Determine the (x, y) coordinate at the center of the cell enclosing the given text.  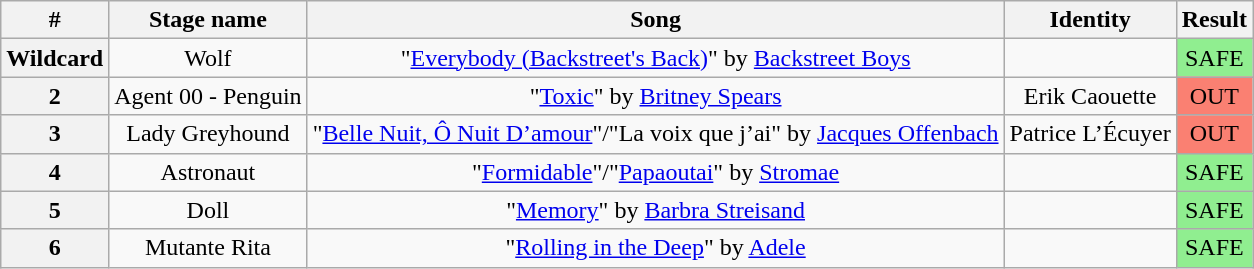
3 (55, 134)
Astronaut (208, 172)
5 (55, 210)
"Belle Nuit, Ô Nuit D’amour"/"La voix que j’ai" by Jacques Offenbach (656, 134)
"Memory" by Barbra Streisand (656, 210)
Song (656, 20)
4 (55, 172)
Mutante Rita (208, 248)
Result (1214, 20)
"Rolling in the Deep" by Adele (656, 248)
Erik Caouette (1090, 96)
Patrice L’Écuyer (1090, 134)
Identity (1090, 20)
Wolf (208, 58)
6 (55, 248)
Lady Greyhound (208, 134)
Wildcard (55, 58)
Agent 00 - Penguin (208, 96)
2 (55, 96)
# (55, 20)
"Everybody (Backstreet's Back)" by Backstreet Boys (656, 58)
"Formidable"/"Papaoutai" by Stromae (656, 172)
Stage name (208, 20)
"Toxic" by Britney Spears (656, 96)
Doll (208, 210)
